Search for the cell housing the specified text and yield its [X, Y] center coordinate. 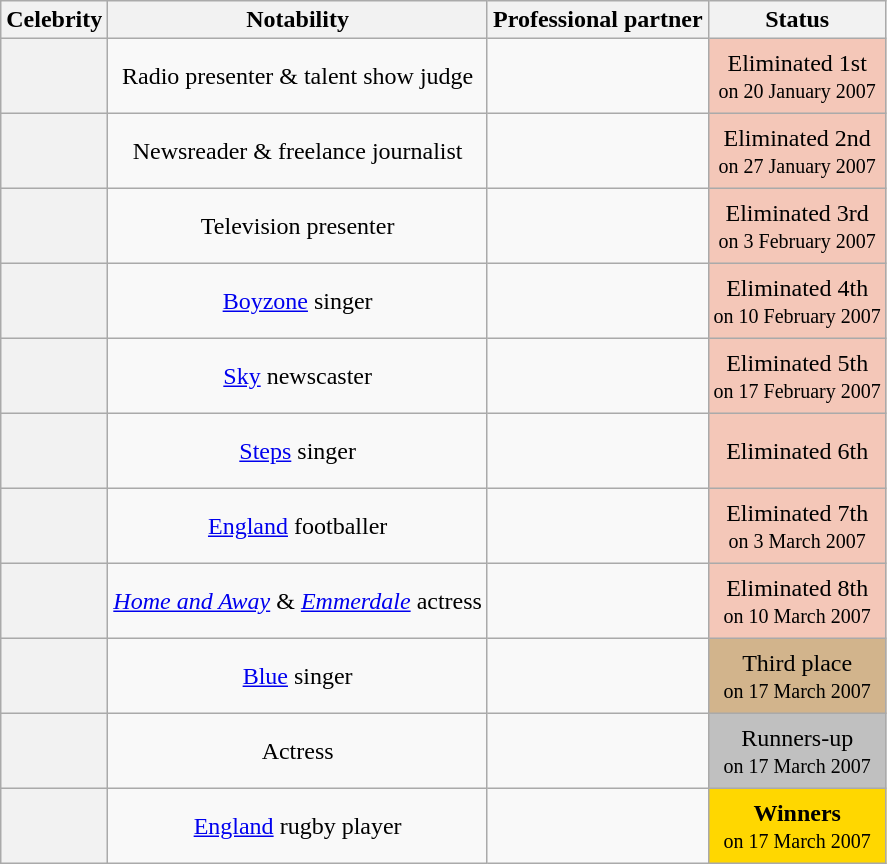
Home and Away & Emmerdale actress [298, 602]
England rugby player [298, 826]
Television presenter [298, 226]
Radio presenter & talent show judge [298, 76]
Runners-upon 17 March 2007 [797, 752]
Eliminated 7thon 3 March 2007 [797, 526]
Status [797, 20]
Newsreader & freelance journalist [298, 152]
Eliminated 6th [797, 452]
Sky newscaster [298, 376]
Steps singer [298, 452]
Notability [298, 20]
Third placeon 17 March 2007 [797, 676]
Professional partner [598, 20]
Eliminated 2ndon 27 January 2007 [797, 152]
England footballer [298, 526]
Celebrity [54, 20]
Blue singer [298, 676]
Eliminated 8thon 10 March 2007 [797, 602]
Winnerson 17 March 2007 [797, 826]
Eliminated 3rdon 3 February 2007 [797, 226]
Eliminated 4thon 10 February 2007 [797, 302]
Boyzone singer [298, 302]
Actress [298, 752]
Eliminated 5thon 17 February 2007 [797, 376]
Eliminated 1ston 20 January 2007 [797, 76]
